Extract the [X, Y] coordinate from the center of the cell holding the provided text.  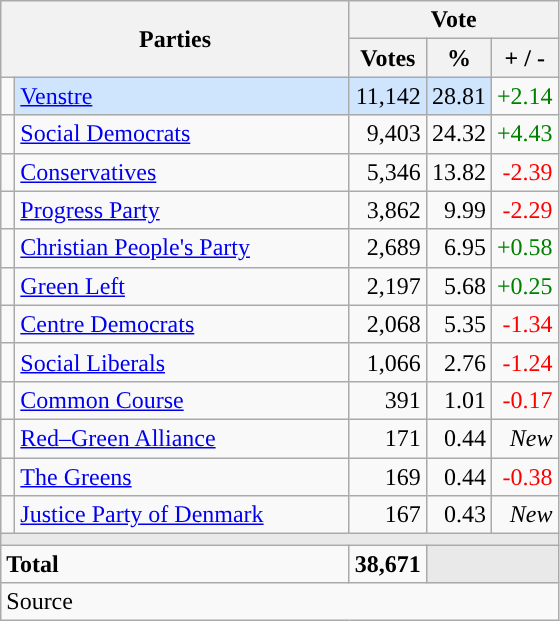
38,671 [388, 564]
24.32 [458, 134]
Venstre [182, 96]
Total [176, 564]
2,197 [388, 286]
Green Left [182, 286]
2,689 [388, 248]
+0.25 [524, 286]
6.95 [458, 248]
-2.29 [524, 210]
Vote [454, 20]
Source [280, 602]
-1.24 [524, 362]
Red–Green Alliance [182, 438]
The Greens [182, 477]
+ / - [524, 58]
9.99 [458, 210]
Parties [176, 39]
Votes [388, 58]
+4.43 [524, 134]
+2.14 [524, 96]
2,068 [388, 324]
391 [388, 400]
% [458, 58]
5.35 [458, 324]
169 [388, 477]
1,066 [388, 362]
Progress Party [182, 210]
-0.17 [524, 400]
5.68 [458, 286]
-0.38 [524, 477]
Common Course [182, 400]
2.76 [458, 362]
171 [388, 438]
+0.58 [524, 248]
0.43 [458, 515]
167 [388, 515]
Conservatives [182, 172]
Social Liberals [182, 362]
Social Democrats [182, 134]
Justice Party of Denmark [182, 515]
-2.39 [524, 172]
11,142 [388, 96]
5,346 [388, 172]
1.01 [458, 400]
13.82 [458, 172]
Christian People's Party [182, 248]
-1.34 [524, 324]
28.81 [458, 96]
3,862 [388, 210]
9,403 [388, 134]
Centre Democrats [182, 324]
